Identify which cell holds the provided text, then report its [X, Y] central coordinate. 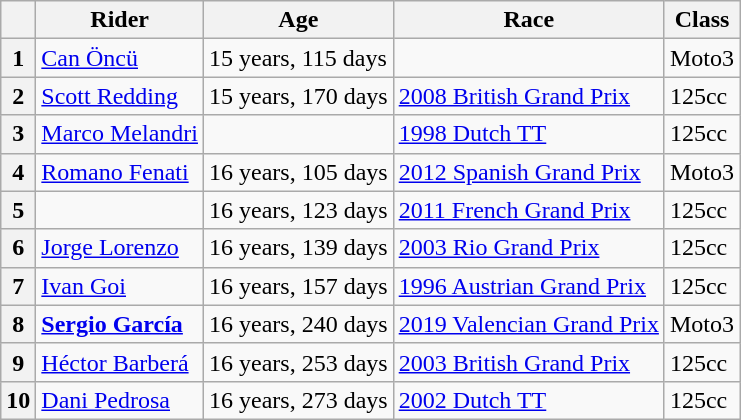
1 [18, 58]
Dani Pedrosa [120, 400]
Class [702, 20]
16 years, 157 days [298, 286]
Ivan Goi [120, 286]
16 years, 273 days [298, 400]
6 [18, 248]
2002 Dutch TT [528, 400]
Marco Melandri [120, 134]
Rider [120, 20]
4 [18, 172]
16 years, 253 days [298, 362]
5 [18, 210]
16 years, 105 days [298, 172]
16 years, 139 days [298, 248]
3 [18, 134]
16 years, 240 days [298, 324]
Race [528, 20]
2 [18, 96]
2012 Spanish Grand Prix [528, 172]
2011 French Grand Prix [528, 210]
1996 Austrian Grand Prix [528, 286]
7 [18, 286]
Romano Fenati [120, 172]
15 years, 170 days [298, 96]
16 years, 123 days [298, 210]
8 [18, 324]
Jorge Lorenzo [120, 248]
Scott Redding [120, 96]
2008 British Grand Prix [528, 96]
9 [18, 362]
Can Öncü [120, 58]
2019 Valencian Grand Prix [528, 324]
2003 Rio Grand Prix [528, 248]
Age [298, 20]
2003 British Grand Prix [528, 362]
Héctor Barberá [120, 362]
Sergio García [120, 324]
10 [18, 400]
1998 Dutch TT [528, 134]
15 years, 115 days [298, 58]
